Pinpoint the cell where the given text exists, returning its [X, Y] midpoint coordinate. 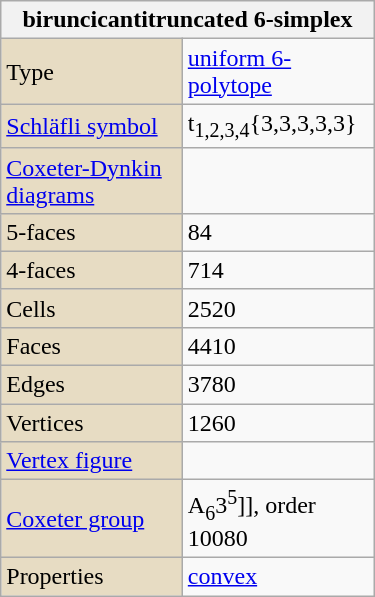
Faces [92, 346]
3780 [278, 385]
Edges [92, 385]
t1,2,3,4{3,3,3,3,3} [278, 126]
84 [278, 232]
Vertices [92, 423]
Properties [92, 577]
biruncicantitruncated 6-simplex [188, 20]
Type [92, 72]
714 [278, 270]
uniform 6-polytope [278, 72]
Cells [92, 308]
5-faces [92, 232]
Schläfli symbol [92, 126]
2520 [278, 308]
Coxeter-Dynkin diagrams [92, 180]
convex [278, 577]
4-faces [92, 270]
1260 [278, 423]
4410 [278, 346]
Coxeter group [92, 519]
A635]], order 10080 [278, 519]
Vertex figure [92, 461]
